Find where the given text appears and provide that cell's center as (x, y) coordinate. 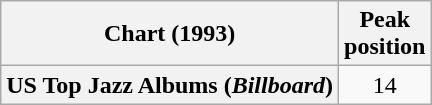
14 (385, 85)
Peakposition (385, 34)
Chart (1993) (170, 34)
US Top Jazz Albums (Billboard) (170, 85)
